Return (X, Y) of the center of cell containing provided text 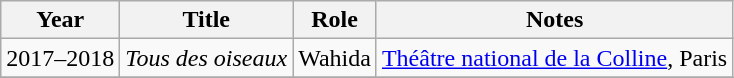
Notes (554, 20)
2017–2018 (60, 58)
Tous des oiseaux (206, 58)
Role (335, 20)
Théâtre national de la Colline, Paris (554, 58)
Wahida (335, 58)
Year (60, 20)
Title (206, 20)
